Scan for the cell matching the given text and deliver its (X, Y) coordinate at center. 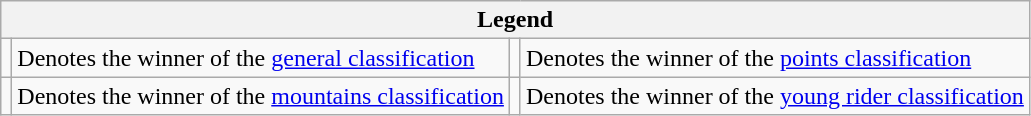
Denotes the winner of the points classification (774, 58)
Denotes the winner of the general classification (261, 58)
Denotes the winner of the young rider classification (774, 96)
Denotes the winner of the mountains classification (261, 96)
Legend (516, 20)
